Find where the given text appears and provide that cell's center as [x, y] coordinate. 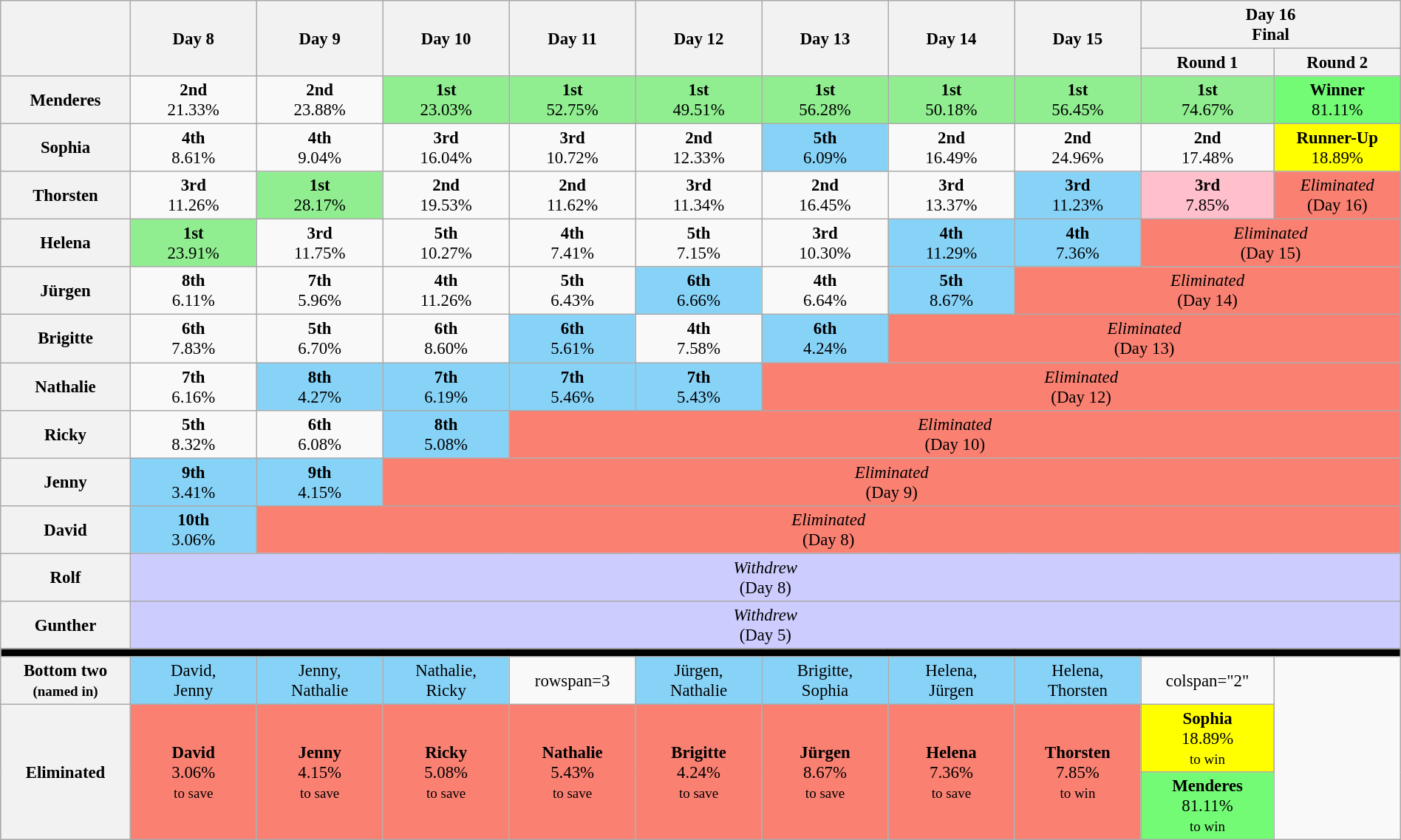
Winner81.11% [1337, 100]
2nd24.96% [1077, 148]
Day 13 [825, 38]
Sophia [66, 148]
David3.06%to save [194, 771]
3rd7.85% [1207, 195]
1st74.67% [1207, 100]
3rd13.37% [952, 195]
Eliminated(Day 8) [828, 529]
6th6.66% [699, 291]
5th7.15% [699, 244]
4th6.64% [825, 291]
2nd16.45% [825, 195]
6th7.83% [194, 338]
Round 2 [1337, 63]
Withdrew(Day 8) [766, 578]
1st23.03% [446, 100]
9th4.15% [319, 482]
Jenny,Nathalie [319, 681]
6th8.60% [446, 338]
Withdrew(Day 5) [766, 625]
6th5.61% [572, 338]
4th7.36% [1077, 244]
Nathalie,Ricky [446, 681]
Nathalie5.43%to save [572, 771]
8th5.08% [446, 434]
Day 14 [952, 38]
Eliminated(Day 16) [1337, 195]
3rd11.26% [194, 195]
4th11.29% [952, 244]
Eliminated(Day 10) [955, 434]
2nd12.33% [699, 148]
4th7.41% [572, 244]
5th8.67% [952, 291]
3rd10.30% [825, 244]
2nd11.62% [572, 195]
3rd16.04% [446, 148]
Sophia18.89%to win [1207, 738]
Thorsten7.85%to win [1077, 771]
Runner-Up18.89% [1337, 148]
Helena,Jürgen [952, 681]
Jenny [66, 482]
Eliminated(Day 14) [1207, 291]
Eliminated(Day 12) [1081, 387]
1st23.91% [194, 244]
Day 11 [572, 38]
7th6.16% [194, 387]
7th5.43% [699, 387]
6th6.08% [319, 434]
Day 9 [319, 38]
8th4.27% [319, 387]
Day 12 [699, 38]
1st52.75% [572, 100]
5th6.09% [825, 148]
2nd23.88% [319, 100]
Gunther [66, 625]
4th11.26% [446, 291]
Helena,Thorsten [1077, 681]
Round 1 [1207, 63]
1st28.17% [319, 195]
5th6.43% [572, 291]
1st56.28% [825, 100]
Menderes81.11%to win [1207, 806]
1st56.45% [1077, 100]
3rd10.72% [572, 148]
Eliminated(Day 15) [1271, 244]
Ricky [66, 434]
rowspan=3 [572, 681]
7th6.19% [446, 387]
Menderes [66, 100]
Nathalie [66, 387]
David [66, 529]
Day 10 [446, 38]
5th10.27% [446, 244]
Jürgen8.67%to save [825, 771]
Ricky5.08%to save [446, 771]
6th4.24% [825, 338]
10th3.06% [194, 529]
4th7.58% [699, 338]
4th8.61% [194, 148]
Thorsten [66, 195]
2nd16.49% [952, 148]
3rd11.75% [319, 244]
3rd11.34% [699, 195]
Jürgen,Nathalie [699, 681]
2nd19.53% [446, 195]
Rolf [66, 578]
2nd17.48% [1207, 148]
Eliminated [66, 771]
9th3.41% [194, 482]
Brigitte,Sophia [825, 681]
Brigitte [66, 338]
Brigitte4.24%to save [699, 771]
7th5.46% [572, 387]
3rd11.23% [1077, 195]
2nd21.33% [194, 100]
Eliminated(Day 13) [1144, 338]
Helena7.36%to save [952, 771]
1st49.51% [699, 100]
Eliminated(Day 9) [891, 482]
4th9.04% [319, 148]
Jenny4.15%to save [319, 771]
7th5.96% [319, 291]
Day 8 [194, 38]
1st50.18% [952, 100]
Day 15 [1077, 38]
colspan="2" [1207, 681]
Bottom two(named in) [66, 681]
David,Jenny [194, 681]
8th6.11% [194, 291]
Day 16Final [1271, 25]
Jürgen [66, 291]
Helena [66, 244]
5th8.32% [194, 434]
5th6.70% [319, 338]
